Scan for the cell matching the given text and deliver its (x, y) coordinate at center. 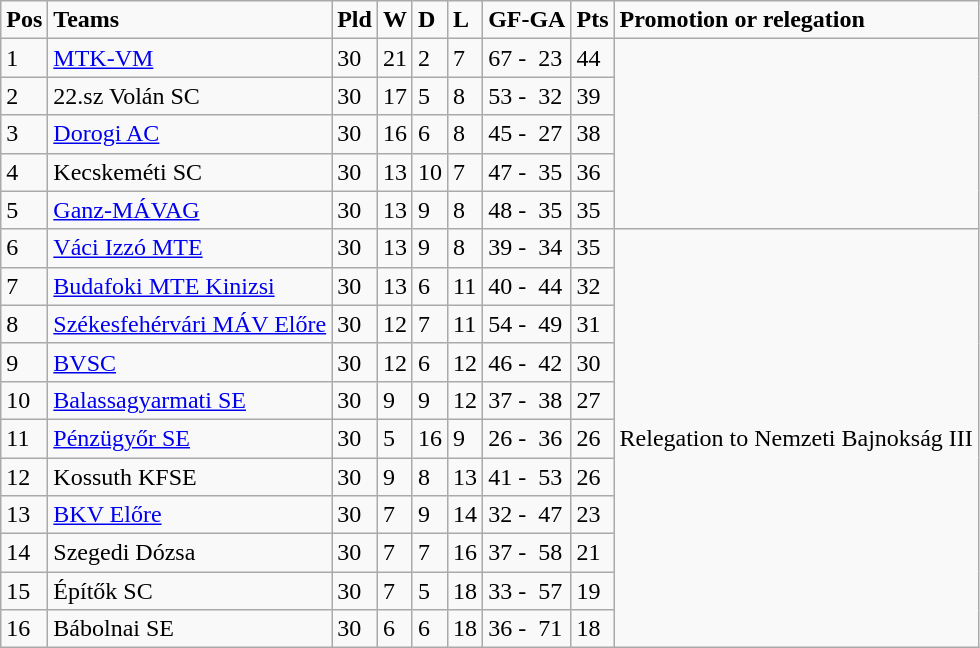
BVSC (190, 362)
19 (592, 591)
Pos (24, 20)
Balassagyarmati SE (190, 400)
33 - 57 (527, 591)
39 (592, 96)
23 (592, 515)
32 (592, 286)
Székesfehérvári MÁV Előre (190, 324)
39 - 34 (527, 248)
41 - 53 (527, 477)
1 (24, 58)
GF-GA (527, 20)
Pld (355, 20)
Bábolnai SE (190, 629)
L (466, 20)
BKV Előre (190, 515)
45 - 27 (527, 134)
46 - 42 (527, 362)
53 - 32 (527, 96)
48 - 35 (527, 210)
15 (24, 591)
26 - 36 (527, 438)
Váci Izzó MTE (190, 248)
40 - 44 (527, 286)
27 (592, 400)
54 - 49 (527, 324)
W (394, 20)
Dorogi AC (190, 134)
44 (592, 58)
37 - 38 (527, 400)
37 - 58 (527, 553)
32 - 47 (527, 515)
Kecskeméti SC (190, 172)
Pénzügyőr SE (190, 438)
17 (394, 96)
22.sz Volán SC (190, 96)
Ganz-MÁVAG (190, 210)
Teams (190, 20)
47 - 35 (527, 172)
MTK-VM (190, 58)
D (430, 20)
3 (24, 134)
67 - 23 (527, 58)
4 (24, 172)
Pts (592, 20)
31 (592, 324)
36 - 71 (527, 629)
Promotion or relegation (796, 20)
Relegation to Nemzeti Bajnokság III (796, 438)
Építők SC (190, 591)
Kossuth KFSE (190, 477)
Budafoki MTE Kinizsi (190, 286)
Szegedi Dózsa (190, 553)
38 (592, 134)
36 (592, 172)
